Return the [X, Y] coordinate for the center point of the cell that contains the specified text.  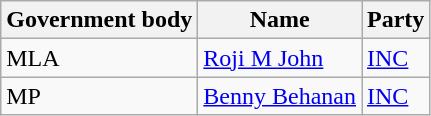
Benny Behanan [280, 96]
Government body [100, 20]
MLA [100, 58]
MP [100, 96]
Name [280, 20]
Party [396, 20]
Roji M John [280, 58]
